Find where the given text appears and provide that cell's center as (X, Y) coordinate. 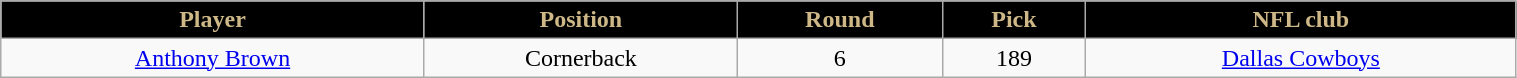
6 (840, 58)
NFL club (1301, 20)
Position (580, 20)
Pick (1014, 20)
Cornerback (580, 58)
Round (840, 20)
Dallas Cowboys (1301, 58)
Player (213, 20)
189 (1014, 58)
Anthony Brown (213, 58)
